Determine the (x, y) coordinate at the center of the cell enclosing the given text.  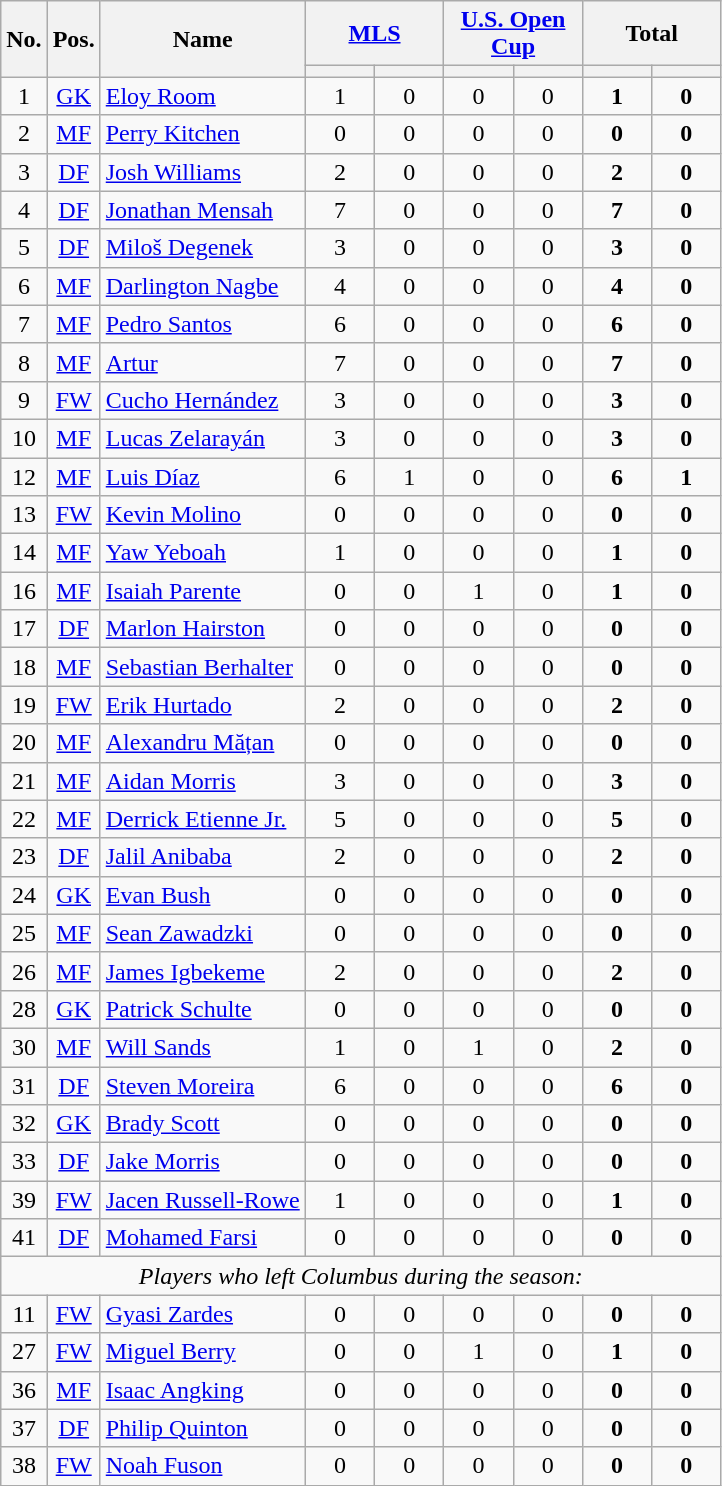
10 (24, 438)
Eloy Room (202, 96)
14 (24, 553)
Mohamed Farsi (202, 1238)
20 (24, 743)
Pos. (74, 39)
Erik Hurtado (202, 705)
24 (24, 895)
38 (24, 1466)
Name (202, 39)
17 (24, 629)
Yaw Yeboah (202, 553)
31 (24, 1085)
26 (24, 971)
Miloš Degenek (202, 248)
Total (652, 34)
13 (24, 515)
Aidan Morris (202, 781)
8 (24, 362)
Alexandru Mățan (202, 743)
No. (24, 39)
37 (24, 1428)
Derrick Etienne Jr. (202, 819)
25 (24, 933)
30 (24, 1047)
Jake Morris (202, 1162)
32 (24, 1124)
Jalil Anibaba (202, 857)
22 (24, 819)
28 (24, 1009)
Jonathan Mensah (202, 210)
Will Sands (202, 1047)
9 (24, 400)
Isaac Angking (202, 1390)
Luis Díaz (202, 477)
Kevin Molino (202, 515)
Philip Quinton (202, 1428)
U.S. Open Cup (514, 34)
Evan Bush (202, 895)
Perry Kitchen (202, 134)
Artur (202, 362)
19 (24, 705)
Darlington Nagbe (202, 286)
36 (24, 1390)
21 (24, 781)
33 (24, 1162)
Players who left Columbus during the season: (361, 1276)
Noah Fuson (202, 1466)
Sean Zawadzki (202, 933)
11 (24, 1314)
Pedro Santos (202, 324)
Cucho Hernández (202, 400)
18 (24, 667)
Isaiah Parente (202, 591)
23 (24, 857)
Gyasi Zardes (202, 1314)
39 (24, 1200)
41 (24, 1238)
27 (24, 1352)
Josh Williams (202, 172)
Marlon Hairston (202, 629)
Lucas Zelarayán (202, 438)
Sebastian Berhalter (202, 667)
16 (24, 591)
12 (24, 477)
Steven Moreira (202, 1085)
James Igbekeme (202, 971)
Patrick Schulte (202, 1009)
Brady Scott (202, 1124)
Miguel Berry (202, 1352)
Jacen Russell-Rowe (202, 1200)
MLS (374, 34)
